For the text-containing cell, return its midpoint in (x, y) coordinate format. 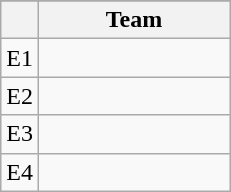
E4 (20, 172)
E2 (20, 96)
E3 (20, 134)
Team (134, 20)
E1 (20, 58)
